Output the (X, Y) coordinate of the center of the cell containing the given text.  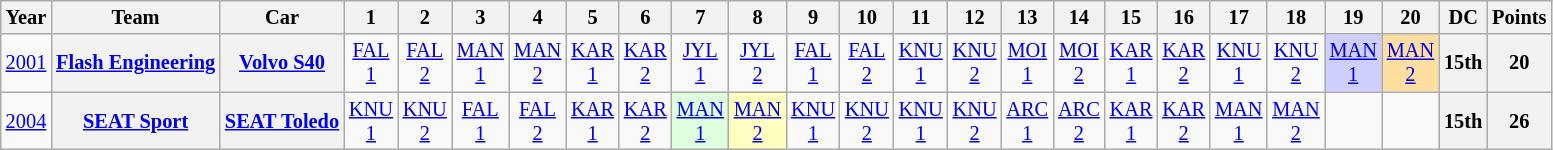
19 (1354, 17)
DC (1463, 17)
15 (1132, 17)
16 (1184, 17)
MOI1 (1027, 63)
17 (1238, 17)
2004 (26, 121)
Car (282, 17)
5 (592, 17)
6 (646, 17)
2 (425, 17)
ARC2 (1079, 121)
12 (975, 17)
Points (1519, 17)
9 (813, 17)
Year (26, 17)
14 (1079, 17)
MOI2 (1079, 63)
Flash Engineering (136, 63)
ARC1 (1027, 121)
Team (136, 17)
3 (480, 17)
10 (867, 17)
1 (371, 17)
Volvo S40 (282, 63)
11 (921, 17)
SEAT Toledo (282, 121)
8 (758, 17)
13 (1027, 17)
2001 (26, 63)
SEAT Sport (136, 121)
26 (1519, 121)
7 (700, 17)
4 (538, 17)
JYL2 (758, 63)
18 (1296, 17)
JYL1 (700, 63)
